Capture the cell that displays the provided text and extract its (x, y) central coordinate. 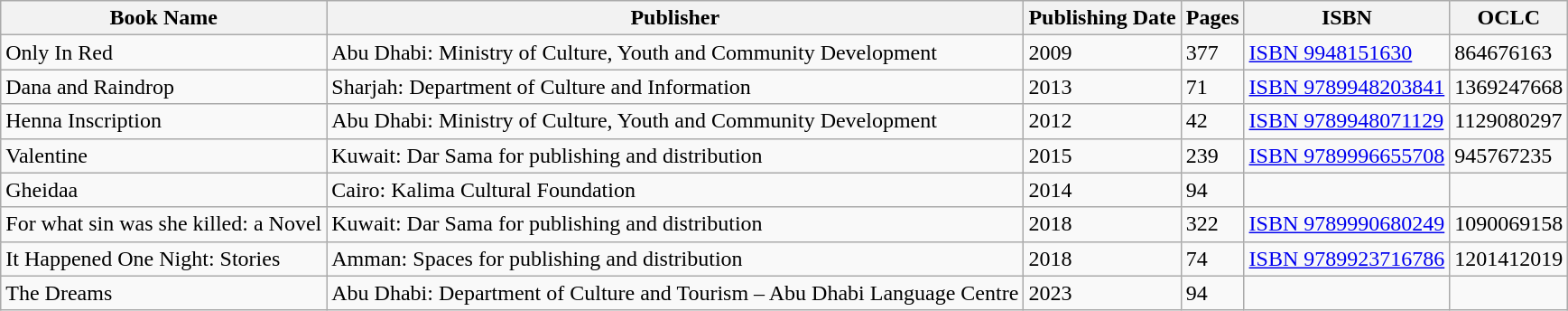
ISBN 9789923716786 (1347, 259)
ISBN 9948151630 (1347, 52)
ISBN 9789996655708 (1347, 155)
The Dreams (164, 293)
Gheidaa (164, 190)
Amman: Spaces for publishing and distribution (675, 259)
71 (1212, 87)
864676163 (1509, 52)
Pages (1212, 18)
Sharjah: Department of Culture and Information (675, 87)
Dana and Raindrop (164, 87)
For what sin was she killed: a Novel (164, 224)
Henna Inscription (164, 121)
945767235 (1509, 155)
Book Name (164, 18)
1201412019 (1509, 259)
1129080297 (1509, 121)
Valentine (164, 155)
2009 (1102, 52)
ISBN 9789948203841 (1347, 87)
Publishing Date (1102, 18)
377 (1212, 52)
Only In Red (164, 52)
239 (1212, 155)
1090069158 (1509, 224)
Abu Dhabi: Department of Culture and Tourism – Abu Dhabi Language Centre (675, 293)
322 (1212, 224)
Cairo: Kalima Cultural Foundation (675, 190)
2012 (1102, 121)
ISBN (1347, 18)
ISBN 9789948071129 (1347, 121)
2015 (1102, 155)
74 (1212, 259)
It Happened One Night: Stories (164, 259)
1369247668 (1509, 87)
42 (1212, 121)
2023 (1102, 293)
2014 (1102, 190)
ISBN 9789990680249 (1347, 224)
2013 (1102, 87)
Publisher (675, 18)
OCLC (1509, 18)
